From the cell containing the given text, extract its center point as (X, Y) coordinate. 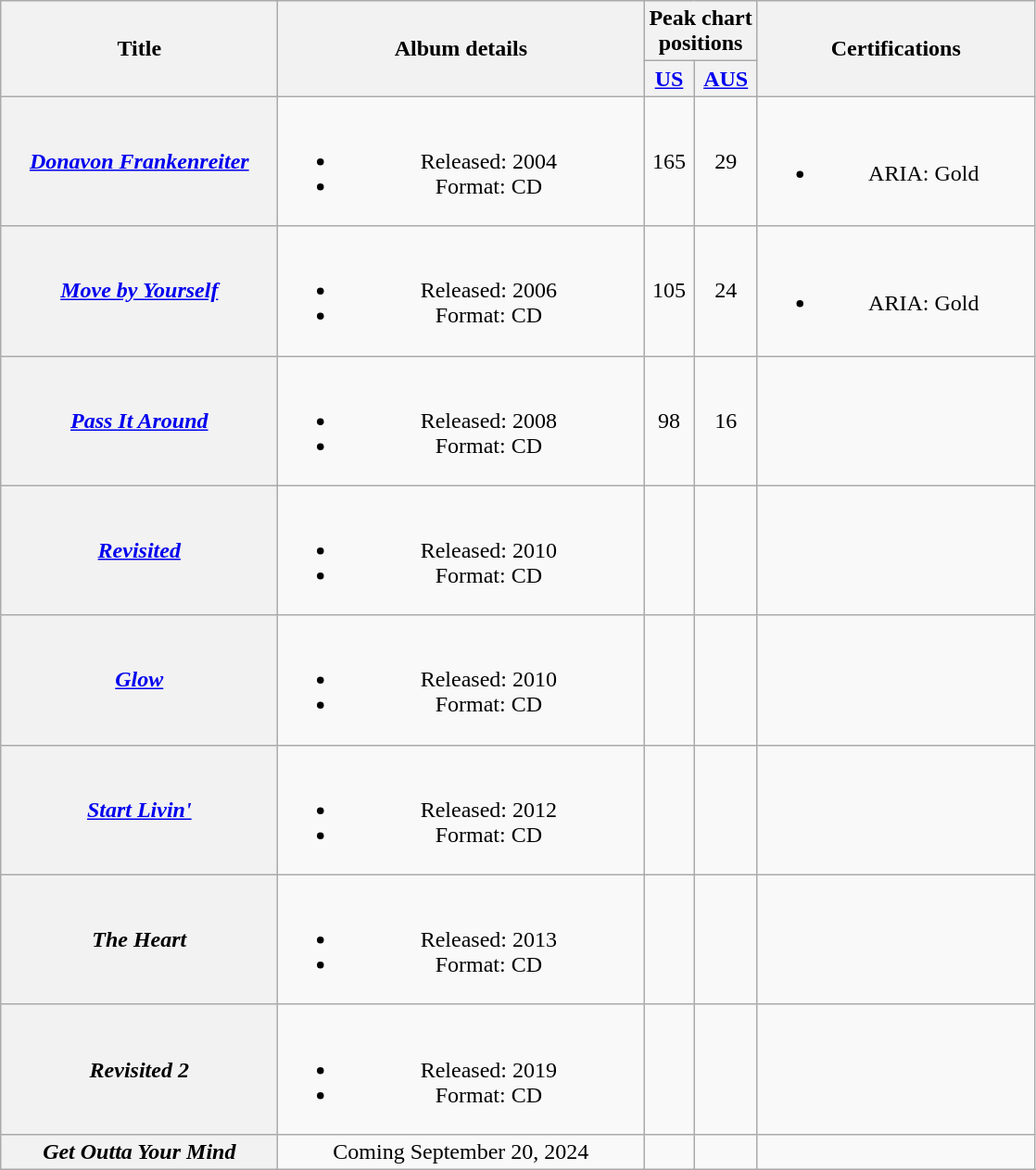
Released: 2008Format: CD (461, 421)
Start Livin' (139, 810)
Released: 2019Format: CD (461, 1069)
16 (726, 421)
Certifications (895, 48)
Released: 2012Format: CD (461, 810)
24 (726, 291)
Get Outta Your Mind (139, 1151)
105 (669, 291)
Coming September 20, 2024 (461, 1151)
AUS (726, 79)
165 (669, 161)
Released: 2013Format: CD (461, 939)
Revisited (139, 550)
29 (726, 161)
The Heart (139, 939)
Pass It Around (139, 421)
98 (669, 421)
Album details (461, 48)
Released: 2006Format: CD (461, 291)
Revisited 2 (139, 1069)
Glow (139, 680)
Move by Yourself (139, 291)
Peak chartpositions (701, 31)
Released: 2004Format: CD (461, 161)
Title (139, 48)
US (669, 79)
Donavon Frankenreiter (139, 161)
